Determine the [x, y] coordinate at the center of the cell enclosing the given text.  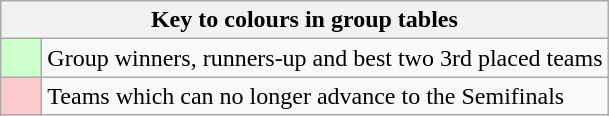
Key to colours in group tables [304, 20]
Teams which can no longer advance to the Semifinals [325, 96]
Group winners, runners-up and best two 3rd placed teams [325, 58]
